Search for the cell housing the specified text and yield its (x, y) center coordinate. 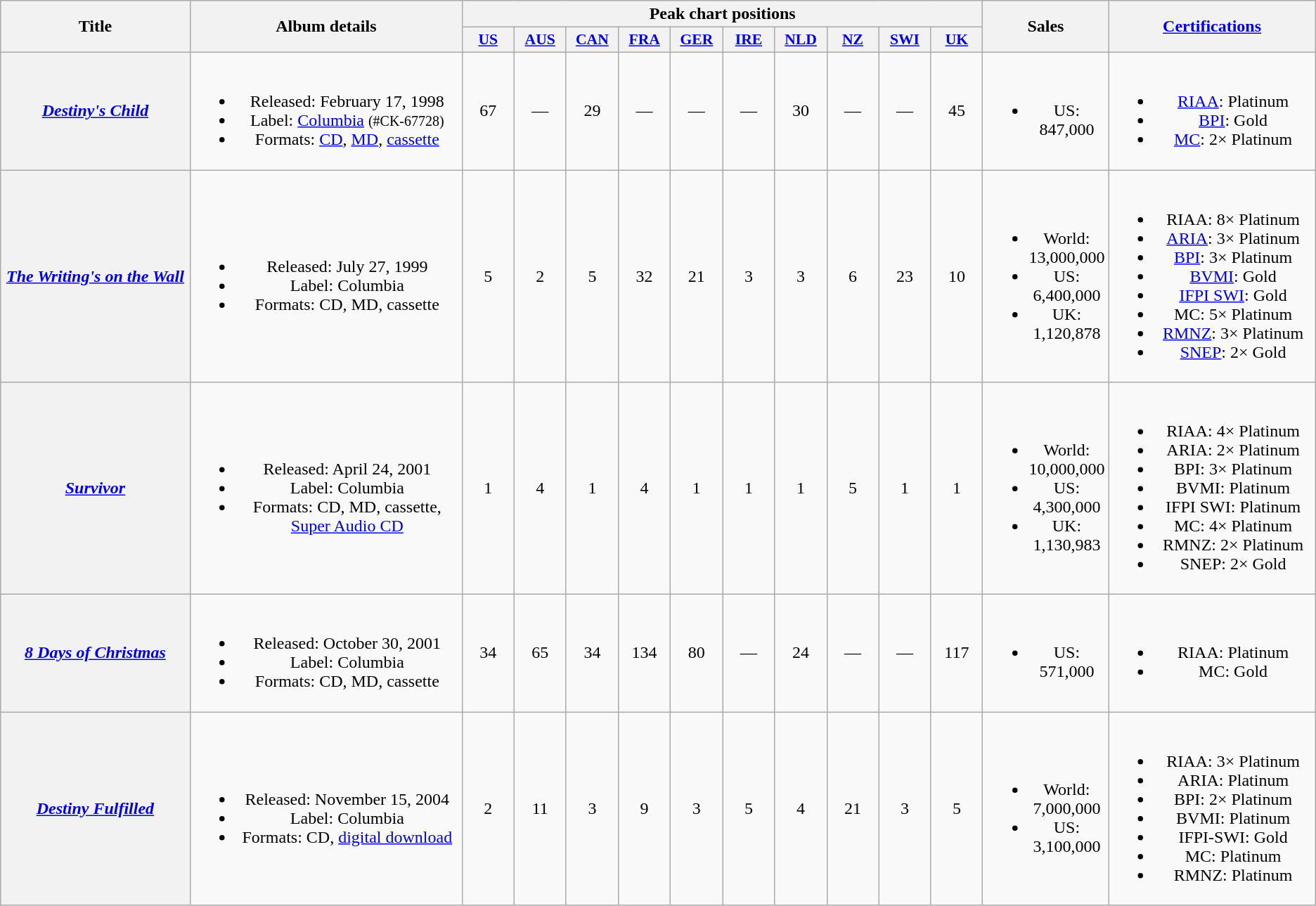
UK (957, 40)
Released: April 24, 2001Label: ColumbiaFormats: CD, MD, cassette, Super Audio CD (326, 488)
9 (645, 808)
32 (645, 276)
IRE (749, 40)
Certifications (1212, 27)
NZ (853, 40)
World: 10,000,000US: 4,300,000UK: 1,130,983 (1046, 488)
Album details (326, 27)
65 (540, 654)
Released: October 30, 2001Label: ColumbiaFormats: CD, MD, cassette (326, 654)
CAN (592, 40)
RIAA: 4× PlatinumARIA: 2× PlatinumBPI: 3× PlatinumBVMI: PlatinumIFPI SWI: PlatinumMC: 4× PlatinumRMNZ: 2× PlatinumSNEP: 2× Gold (1212, 488)
FRA (645, 40)
GER (697, 40)
Title (96, 27)
The Writing's on the Wall (96, 276)
29 (592, 111)
AUS (540, 40)
67 (488, 111)
Survivor (96, 488)
80 (697, 654)
Destiny's Child (96, 111)
NLD (801, 40)
117 (957, 654)
23 (905, 276)
Released: February 17, 1998Label: Columbia (#CK-67728)Formats: CD, MD, cassette (326, 111)
45 (957, 111)
11 (540, 808)
Sales (1046, 27)
Destiny Fulfilled (96, 808)
Released: November 15, 2004Label: ColumbiaFormats: CD, digital download (326, 808)
24 (801, 654)
6 (853, 276)
134 (645, 654)
Released: July 27, 1999Label: ColumbiaFormats: CD, MD, cassette (326, 276)
US: 847,000 (1046, 111)
Peak chart positions (722, 14)
US: 571,000 (1046, 654)
World: 7,000,000US: 3,100,000 (1046, 808)
RIAA: PlatinumBPI: GoldMC: 2× Platinum (1212, 111)
SWI (905, 40)
RIAA: 8× PlatinumARIA: 3× PlatinumBPI: 3× PlatinumBVMI: GoldIFPI SWI: GoldMC: 5× PlatinumRMNZ: 3× PlatinumSNEP: 2× Gold (1212, 276)
World: 13,000,000US: 6,400,000UK: 1,120,878 (1046, 276)
RIAA: 3× PlatinumARIA: PlatinumBPI: 2× PlatinumBVMI: PlatinumIFPI-SWI: GoldMC: PlatinumRMNZ: Platinum (1212, 808)
8 Days of Christmas (96, 654)
30 (801, 111)
RIAA: PlatinumMC: Gold (1212, 654)
10 (957, 276)
US (488, 40)
